From the cell containing the given text, extract its center point as [X, Y] coordinate. 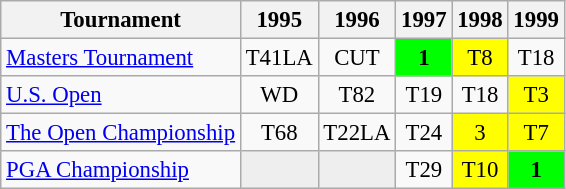
CUT [357, 58]
The Open Championship [121, 133]
T3 [536, 95]
1995 [279, 20]
Tournament [121, 20]
1997 [424, 20]
Masters Tournament [121, 58]
1999 [536, 20]
T24 [424, 133]
T7 [536, 133]
T19 [424, 95]
T10 [480, 170]
T82 [357, 95]
WD [279, 95]
T22LA [357, 133]
T29 [424, 170]
3 [480, 133]
U.S. Open [121, 95]
T8 [480, 58]
1996 [357, 20]
T41LA [279, 58]
T68 [279, 133]
1998 [480, 20]
PGA Championship [121, 170]
